Extract the (x, y) coordinate from the center of the cell holding the provided text.  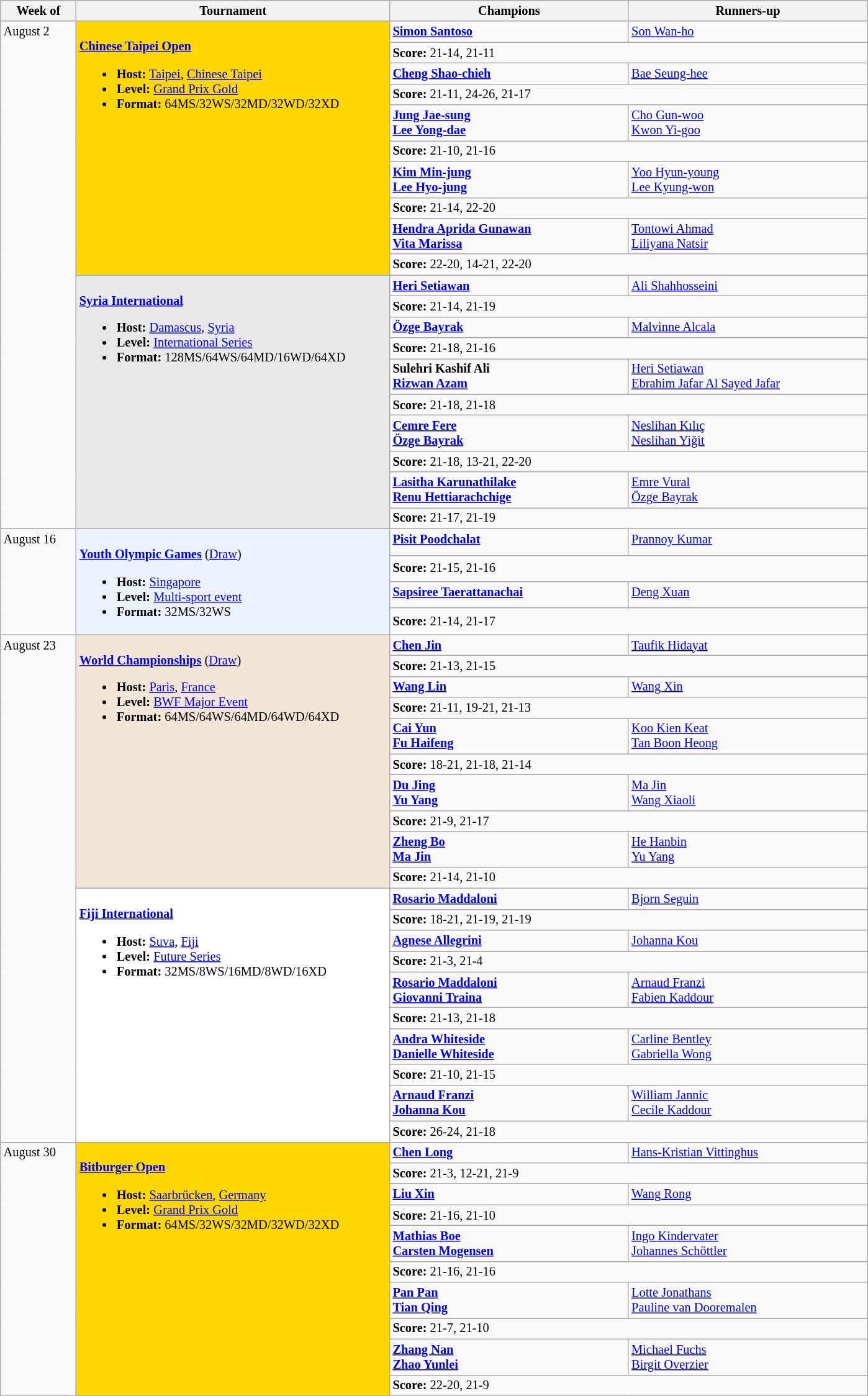
Pan Pan Tian Qing (509, 1300)
Score: 21-18, 13-21, 22-20 (628, 461)
Özge Bayrak (509, 327)
Score: 21-3, 21-4 (628, 961)
Ali Shahhosseini (748, 286)
Arnaud Franzi Johanna Kou (509, 1103)
Cemre Fere Özge Bayrak (509, 433)
Arnaud Franzi Fabien Kaddour (748, 990)
August 23 (38, 888)
Cai Yun Fu Haifeng (509, 736)
Rosario Maddaloni Giovanni Traina (509, 990)
Sulehri Kashif Ali Rizwan Azam (509, 376)
Score: 26-24, 21-18 (628, 1131)
Score: 22-20, 21-9 (628, 1385)
Koo Kien Keat Tan Boon Heong (748, 736)
Mathias Boe Carsten Mogensen (509, 1243)
Ingo Kindervater Johannes Schöttler (748, 1243)
Score: 22-20, 14-21, 22-20 (628, 265)
Liu Xin (509, 1194)
Tournament (233, 11)
Score: 21-10, 21-16 (628, 151)
Jung Jae-sung Lee Yong-dae (509, 123)
Du Jing Yu Yang (509, 793)
Score: 21-18, 21-18 (628, 405)
Score: 21-14, 21-17 (628, 621)
He Hanbin Yu Yang (748, 850)
Syria InternationalHost: Damascus, SyriaLevel: International SeriesFormat: 128MS/64WS/64MD/16WD/64XD (233, 402)
Score: 21-14, 22-20 (628, 208)
Score: 21-14, 21-11 (628, 53)
Score: 21-3, 12-21, 21-9 (628, 1173)
Son Wan-ho (748, 32)
World Championships (Draw)Host: Paris, FranceLevel: BWF Major EventFormat: 64MS/64WS/64MD/64WD/64XD (233, 761)
August 16 (38, 581)
Score: 18-21, 21-19, 21-19 (628, 920)
Kim Min-jung Lee Hyo-jung (509, 179)
Score: 21-11, 24-26, 21-17 (628, 94)
Wang Xin (748, 687)
August 30 (38, 1269)
Youth Olympic Games (Draw)Host: SingaporeLevel: Multi-sport eventFormat: 32MS/32WS (233, 581)
Score: 21-16, 21-16 (628, 1272)
Ma Jin Wang Xiaoli (748, 793)
Chinese Taipei OpenHost: Taipei, Chinese TaipeiLevel: Grand Prix GoldFormat: 64MS/32WS/32MD/32WD/32XD (233, 148)
Score: 21-15, 21-16 (628, 569)
Cho Gun-woo Kwon Yi-goo (748, 123)
Runners-up (748, 11)
Zheng Bo Ma Jin (509, 850)
Zhang Nan Zhao Yunlei (509, 1357)
Score: 21-7, 21-10 (628, 1328)
Agnese Allegrini (509, 940)
August 2 (38, 274)
Fiji InternationalHost: Suva, FijiLevel: Future SeriesFormat: 32MS/8WS/16MD/8WD/16XD (233, 1015)
Simon Santoso (509, 32)
Lasitha Karunathilake Renu Hettiarachchige (509, 490)
Heri Setiawan Ebrahim Jafar Al Sayed Jafar (748, 376)
Carline Bentley Gabriella Wong (748, 1046)
Yoo Hyun-young Lee Kyung-won (748, 179)
Bjorn Seguin (748, 899)
Chen Long (509, 1153)
Pisit Poodchalat (509, 542)
Deng Xuan (748, 595)
Score: 21-16, 21-10 (628, 1215)
Wang Rong (748, 1194)
Chen Jin (509, 645)
Heri Setiawan (509, 286)
Lotte Jonathans Pauline van Dooremalen (748, 1300)
Score: 21-14, 21-19 (628, 306)
Malvinne Alcala (748, 327)
Bae Seung-hee (748, 73)
Andra Whiteside Danielle Whiteside (509, 1046)
Champions (509, 11)
Bitburger OpenHost: Saarbrücken, GermanyLevel: Grand Prix GoldFormat: 64MS/32WS/32MD/32WD/32XD (233, 1269)
Week of (38, 11)
Prannoy Kumar (748, 542)
Wang Lin (509, 687)
Score: 21-9, 21-17 (628, 821)
Rosario Maddaloni (509, 899)
Emre Vural Özge Bayrak (748, 490)
Taufik Hidayat (748, 645)
Score: 21-10, 21-15 (628, 1075)
Score: 21-13, 21-18 (628, 1018)
Score: 18-21, 21-18, 21-14 (628, 764)
William Jannic Cecile Kaddour (748, 1103)
Neslihan Kılıç Neslihan Yiğit (748, 433)
Hendra Aprida Gunawan Vita Marissa (509, 236)
Score: 21-14, 21-10 (628, 877)
Cheng Shao-chieh (509, 73)
Score: 21-17, 21-19 (628, 518)
Tontowi Ahmad Liliyana Natsir (748, 236)
Hans-Kristian Vittinghus (748, 1153)
Score: 21-18, 21-16 (628, 348)
Score: 21-11, 19-21, 21-13 (628, 708)
Score: 21-13, 21-15 (628, 666)
Michael Fuchs Birgit Overzier (748, 1357)
Sapsiree Taerattanachai (509, 595)
Johanna Kou (748, 940)
